Detect which cell encompasses the target text, then output its (x, y) center coordinate. 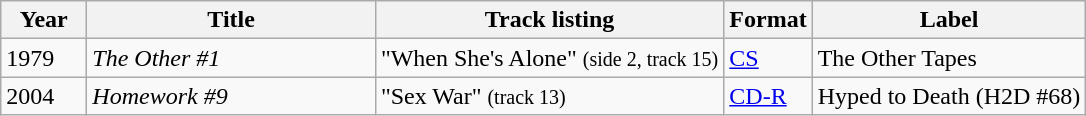
The Other #1 (232, 58)
"Sex War" (track 13) (549, 96)
The Other Tapes (949, 58)
Homework #9 (232, 96)
2004 (44, 96)
Year (44, 20)
1979 (44, 58)
CS (768, 58)
"When She's Alone" (side 2, track 15) (549, 58)
CD-R (768, 96)
Title (232, 20)
Label (949, 20)
Track listing (549, 20)
Hyped to Death (H2D #68) (949, 96)
Format (768, 20)
